Identify which cell holds the provided text, then report its [x, y] central coordinate. 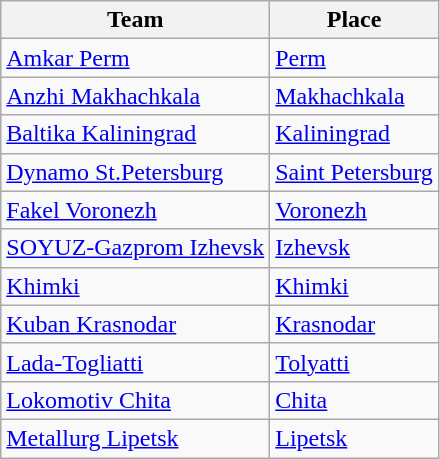
Kuban Krasnodar [136, 324]
Izhevsk [354, 248]
Lada-Togliatti [136, 362]
Amkar Perm [136, 58]
Team [136, 20]
Baltika Kaliningrad [136, 134]
Dynamo St.Petersburg [136, 172]
Makhachkala [354, 96]
Lipetsk [354, 438]
Lokomotiv Chita [136, 400]
Place [354, 20]
Metallurg Lipetsk [136, 438]
Anzhi Makhachkala [136, 96]
Saint Petersburg [354, 172]
Tolyatti [354, 362]
Fakel Voronezh [136, 210]
Chita [354, 400]
Perm [354, 58]
Krasnodar [354, 324]
SOYUZ-Gazprom Izhevsk [136, 248]
Kaliningrad [354, 134]
Voronezh [354, 210]
